Scan for the cell matching the given text and deliver its [X, Y] coordinate at center. 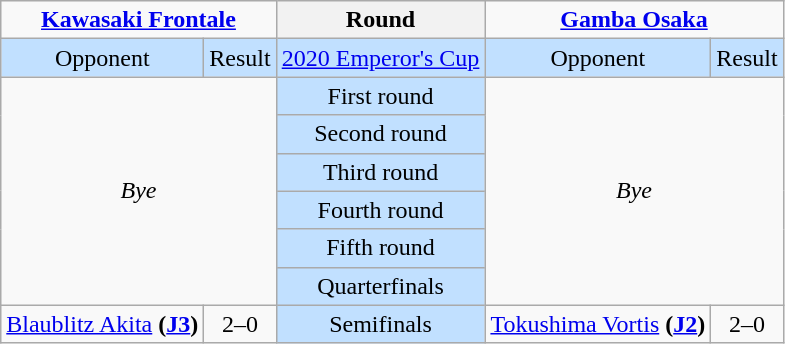
Fifth round [380, 248]
Semifinals [380, 324]
Gamba Osaka [634, 20]
First round [380, 96]
Blaublitz Akita (J3) [102, 324]
2020 Emperor's Cup [380, 58]
Second round [380, 134]
Round [380, 20]
Fourth round [380, 210]
Third round [380, 172]
Quarterfinals [380, 286]
Tokushima Vortis (J2) [598, 324]
Kawasaki Frontale [138, 20]
